Find where the given text appears and provide that cell's center as [x, y] coordinate. 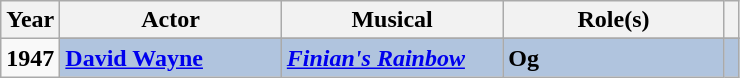
Role(s) [614, 20]
Finian's Rainbow [392, 58]
Musical [392, 20]
Actor [170, 20]
1947 [30, 58]
Year [30, 20]
Og [614, 58]
David Wayne [170, 58]
